Extract the [x, y] coordinate from the center of the cell holding the provided text.  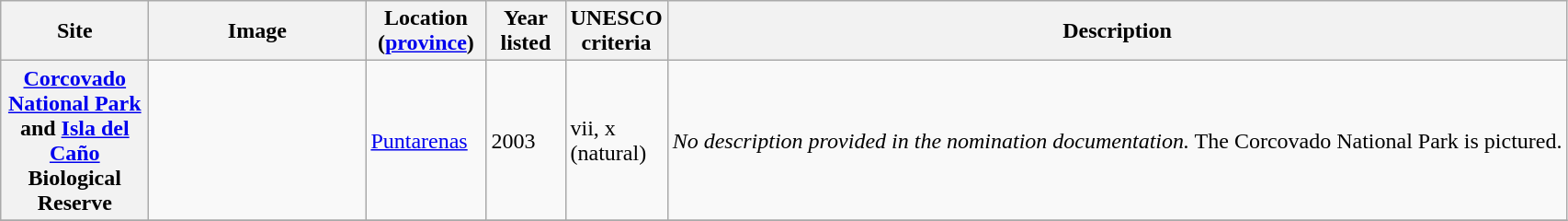
No description provided in the nomination documentation. The Corcovado National Park is pictured. [1118, 140]
2003 [526, 140]
Year listed [526, 31]
vii, x (natural) [616, 140]
Puntarenas [426, 140]
Description [1118, 31]
UNESCO criteria [616, 31]
Site [75, 31]
Location (province) [426, 31]
Corcovado National Park and Isla del Caño Biological Reserve [75, 140]
Image [257, 31]
